Detect which cell encompasses the target text, then output its (X, Y) center coordinate. 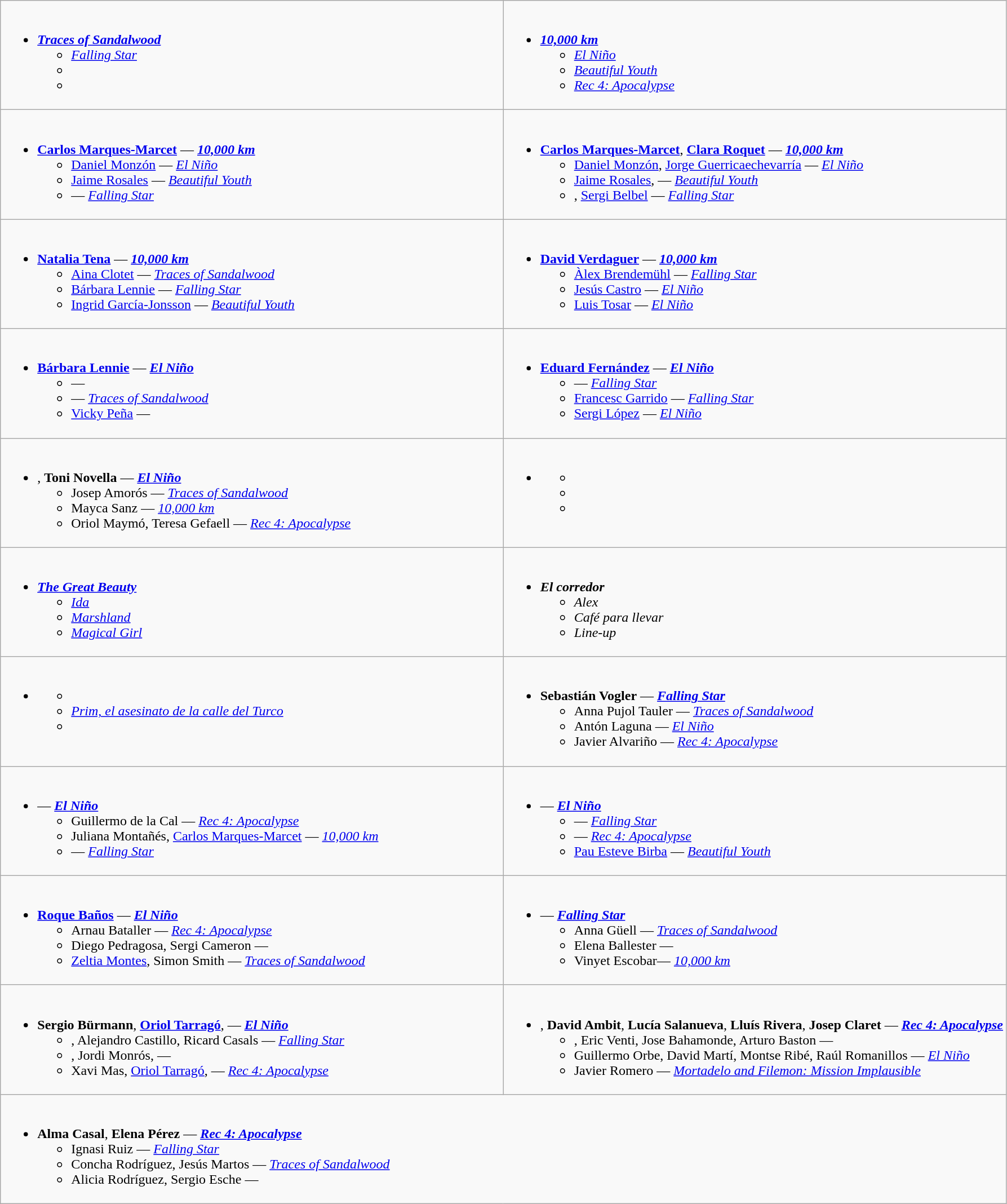
Eduard Fernández — El Niño — Falling StarFrancesc Garrido — Falling StarSergi López — El Niño (755, 383)
Carlos Marques-Marcet — 10,000 kmDaniel Monzón — El NiñoJaime Rosales — Beautiful Youth — Falling Star (252, 165)
David Verdaguer — 10,000 kmÀlex Brendemühl — Falling StarJesús Castro — El NiñoLuis Tosar — El Niño (755, 274)
Roque Baños — El NiñoArnau Bataller — Rec 4: ApocalypseDiego Pedragosa, Sergi Cameron — Zeltia Montes, Simon Smith — Traces of Sandalwood (252, 930)
, Toni Novella — El NiñoJosep Amorós — Traces of SandalwoodMayca Sanz — 10,000 kmOriol Maymó, Teresa Gefaell — Rec 4: Apocalypse (252, 493)
The Great BeautyIdaMarshlandMagical Girl (252, 602)
Sebastián Vogler — Falling StarAnna Pujol Tauler — Traces of SandalwoodAntón Laguna — El NiñoJavier Alvariño — Rec 4: Apocalypse (755, 711)
El corredorAlexCafé para llevarLine-up (755, 602)
Natalia Tena — 10,000 kmAina Clotet — Traces of SandalwoodBárbara Lennie — Falling StarIngrid García-Jonsson — Beautiful Youth (252, 274)
— El Niño — Falling Star — Rec 4: ApocalypsePau Esteve Birba — Beautiful Youth (755, 821)
Prim, el asesinato de la calle del Turco (252, 711)
Traces of SandalwoodFalling Star (252, 55)
— El NiñoGuillermo de la Cal — Rec 4: ApocalypseJuliana Montañés, Carlos Marques-Marcet — 10,000 km — Falling Star (252, 821)
Bárbara Lennie — El Niño — — Traces of SandalwoodVicky Peña — (252, 383)
10,000 kmEl NiñoBeautiful YouthRec 4: Apocalypse (755, 55)
— Falling StarAnna Güell — Traces of SandalwoodElena Ballester — Vinyet Escobar— 10,000 km (755, 930)
